Extract the [x, y] coordinate from the center of the cell holding the provided text.  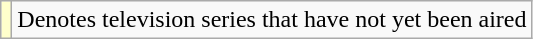
Denotes television series that have not yet been aired [272, 20]
